Locate the cell with the specified text and output its [x, y] center coordinate. 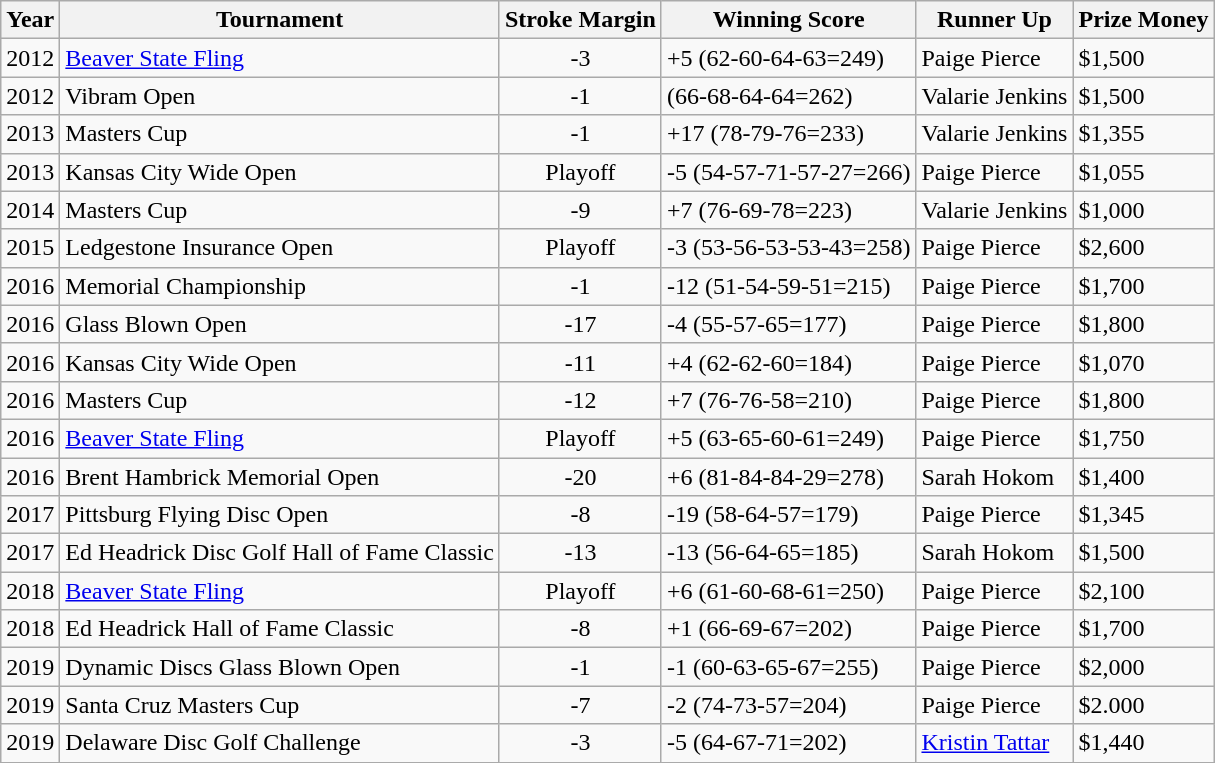
Winning Score [788, 20]
2015 [30, 248]
-2 (74-73-57=204) [788, 705]
-13 (56-64-65=185) [788, 553]
Pittsburg Flying Disc Open [280, 515]
+1 (66-69-67=202) [788, 629]
$2,000 [1144, 667]
Delaware Disc Golf Challenge [280, 743]
-5 (54-57-71-57-27=266) [788, 172]
Ed Headrick Hall of Fame Classic [280, 629]
$2.000 [1144, 705]
Year [30, 20]
$1,070 [1144, 362]
+7 (76-69-78=223) [788, 210]
-1 (60-63-65-67=255) [788, 667]
$1,750 [1144, 438]
$1,000 [1144, 210]
Ed Headrick Disc Golf Hall of Fame Classic [280, 553]
-12 (51-54-59-51=215) [788, 286]
$1,400 [1144, 477]
Santa Cruz Masters Cup [280, 705]
-17 [580, 324]
-9 [580, 210]
$2,600 [1144, 248]
-3 (53-56-53-53-43=258) [788, 248]
(66-68-64-64=262) [788, 96]
$1,345 [1144, 515]
Dynamic Discs Glass Blown Open [280, 667]
-13 [580, 553]
+4 (62-62-60=184) [788, 362]
-19 (58-64-57=179) [788, 515]
-7 [580, 705]
+6 (81-84-84-29=278) [788, 477]
$1,355 [1144, 134]
-5 (64-67-71=202) [788, 743]
Runner Up [994, 20]
Glass Blown Open [280, 324]
$2,100 [1144, 591]
+6 (61-60-68-61=250) [788, 591]
Vibram Open [280, 96]
+7 (76-76-58=210) [788, 400]
+17 (78-79-76=233) [788, 134]
Memorial Championship [280, 286]
-12 [580, 400]
$1,055 [1144, 172]
+5 (62-60-64-63=249) [788, 58]
Kristin Tattar [994, 743]
Tournament [280, 20]
Stroke Margin [580, 20]
Prize Money [1144, 20]
-20 [580, 477]
Ledgestone Insurance Open [280, 248]
Brent Hambrick Memorial Open [280, 477]
$1,440 [1144, 743]
-4 (55-57-65=177) [788, 324]
2014 [30, 210]
+5 (63-65-60-61=249) [788, 438]
-11 [580, 362]
